Output the (x, y) coordinate of the center of the cell containing the given text.  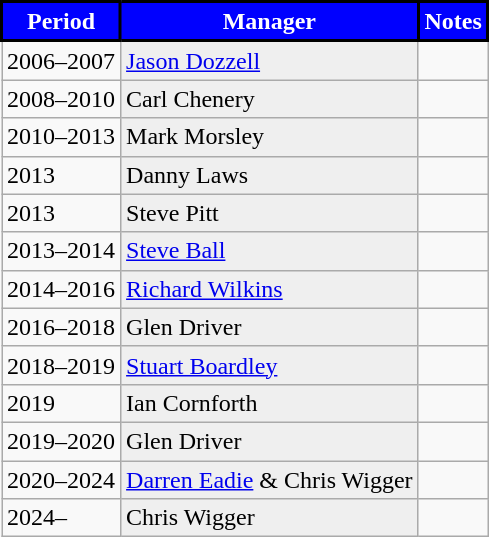
2014–2016 (62, 289)
Chris Wigger (270, 518)
2018–2019 (62, 365)
Manager (270, 22)
2006–2007 (62, 60)
Jason Dozzell (270, 60)
Richard Wilkins (270, 289)
Darren Eadie & Chris Wigger (270, 479)
2019–2020 (62, 441)
2024– (62, 518)
Steve Ball (270, 251)
2020–2024 (62, 479)
Ian Cornforth (270, 403)
2016–2018 (62, 327)
2010–2013 (62, 137)
Stuart Boardley (270, 365)
2019 (62, 403)
Steve Pitt (270, 213)
Carl Chenery (270, 99)
2013–2014 (62, 251)
Period (62, 22)
2008–2010 (62, 99)
Notes (453, 22)
Danny Laws (270, 175)
Mark Morsley (270, 137)
